Provide the (x, y) coordinate of the cell's center where the given text is located.  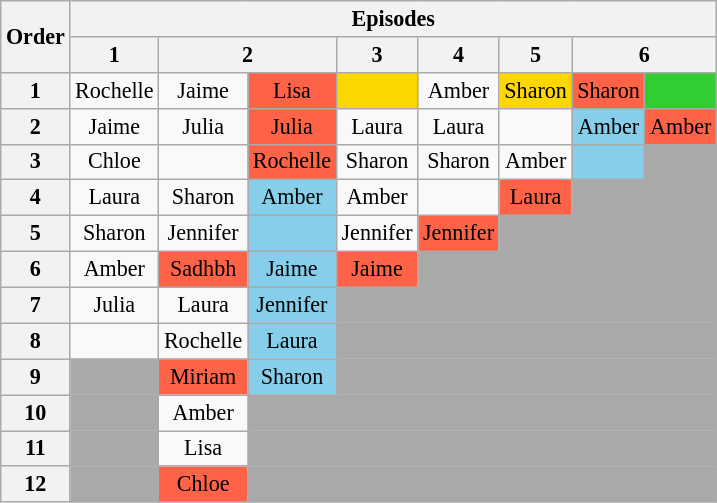
8 (36, 341)
Sadhbh (204, 269)
Episodes (394, 18)
Order (36, 36)
7 (36, 305)
Miriam (204, 377)
12 (36, 484)
9 (36, 377)
10 (36, 412)
11 (36, 448)
